Identify which cell holds the provided text, then report its (x, y) central coordinate. 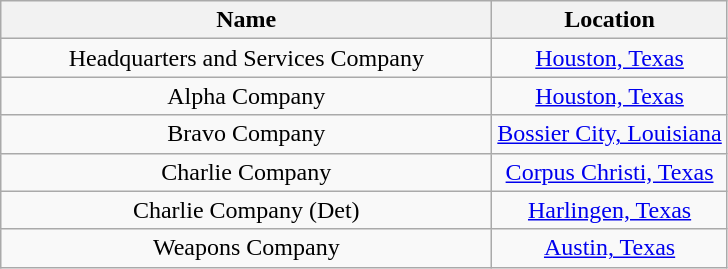
Charlie Company (Det) (246, 210)
Location (610, 20)
Name (246, 20)
Alpha Company (246, 96)
Headquarters and Services Company (246, 58)
Weapons Company (246, 248)
Harlingen, Texas (610, 210)
Austin, Texas (610, 248)
Bravo Company (246, 134)
Charlie Company (246, 172)
Corpus Christi, Texas (610, 172)
Bossier City, Louisiana (610, 134)
